Find where the given text appears and provide that cell's center as [x, y] coordinate. 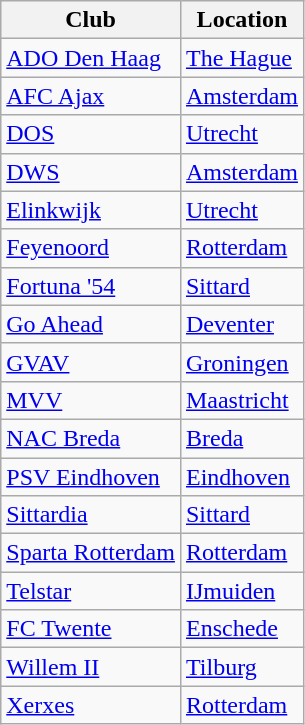
Sparta Rotterdam [91, 553]
PSV Eindhoven [91, 477]
AFC Ajax [91, 96]
Feyenoord [91, 248]
Club [91, 20]
Groningen [242, 362]
Tilburg [242, 667]
Elinkwijk [91, 210]
Sittardia [91, 515]
FC Twente [91, 629]
Breda [242, 438]
Telstar [91, 591]
Go Ahead [91, 324]
DWS [91, 172]
Fortuna '54 [91, 286]
Maastricht [242, 400]
The Hague [242, 58]
Xerxes [91, 705]
DOS [91, 134]
NAC Breda [91, 438]
ADO Den Haag [91, 58]
IJmuiden [242, 591]
Deventer [242, 324]
Eindhoven [242, 477]
GVAV [91, 362]
MVV [91, 400]
Location [242, 20]
Enschede [242, 629]
Willem II [91, 667]
